Return the (X, Y) coordinate for the center point of the cell that contains the specified text.  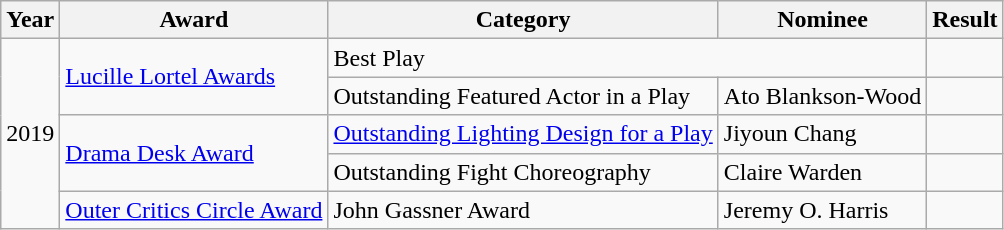
Outstanding Lighting Design for a Play (523, 134)
Claire Warden (822, 172)
Drama Desk Award (194, 153)
Ato Blankson-Wood (822, 96)
John Gassner Award (523, 210)
Result (965, 20)
Outer Critics Circle Award (194, 210)
Lucille Lortel Awards (194, 77)
Nominee (822, 20)
Jeremy O. Harris (822, 210)
Category (523, 20)
Award (194, 20)
Best Play (628, 58)
Outstanding Featured Actor in a Play (523, 96)
2019 (30, 134)
Year (30, 20)
Jiyoun Chang (822, 134)
Outstanding Fight Choreography (523, 172)
